Provide the [X, Y] coordinate of the cell's center where the given text is located.  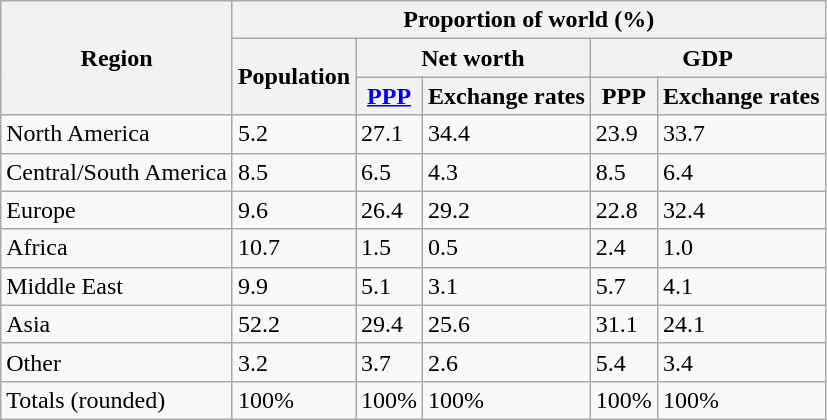
Other [117, 362]
Asia [117, 324]
Totals (rounded) [117, 400]
24.1 [741, 324]
29.4 [390, 324]
Proportion of world (%) [528, 20]
10.7 [294, 248]
6.5 [390, 172]
1.0 [741, 248]
6.4 [741, 172]
31.1 [624, 324]
Net worth [474, 58]
9.6 [294, 210]
3.2 [294, 362]
4.1 [741, 286]
3.7 [390, 362]
5.1 [390, 286]
25.6 [507, 324]
North America [117, 134]
27.1 [390, 134]
5.4 [624, 362]
Population [294, 77]
5.2 [294, 134]
0.5 [507, 248]
9.9 [294, 286]
Middle East [117, 286]
26.4 [390, 210]
22.8 [624, 210]
Region [117, 58]
1.5 [390, 248]
52.2 [294, 324]
2.4 [624, 248]
5.7 [624, 286]
33.7 [741, 134]
34.4 [507, 134]
3.1 [507, 286]
3.4 [741, 362]
Africa [117, 248]
Central/South America [117, 172]
GDP [708, 58]
Europe [117, 210]
29.2 [507, 210]
4.3 [507, 172]
23.9 [624, 134]
32.4 [741, 210]
2.6 [507, 362]
